Scan for the cell matching the given text and deliver its (x, y) coordinate at center. 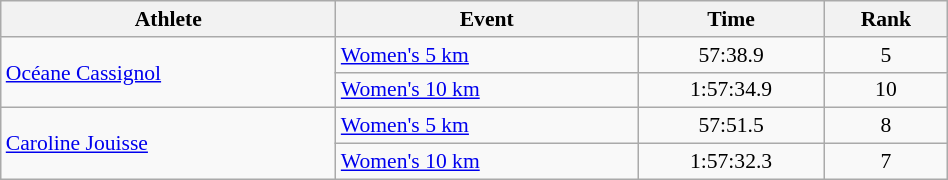
5 (886, 55)
1:57:34.9 (732, 90)
1:57:32.3 (732, 162)
8 (886, 126)
Caroline Jouisse (168, 144)
57:38.9 (732, 55)
7 (886, 162)
Time (732, 19)
10 (886, 90)
57:51.5 (732, 126)
Océane Cassignol (168, 72)
Athlete (168, 19)
Event (487, 19)
Rank (886, 19)
